Return the (X, Y) coordinate for the center point of the cell that contains the specified text.  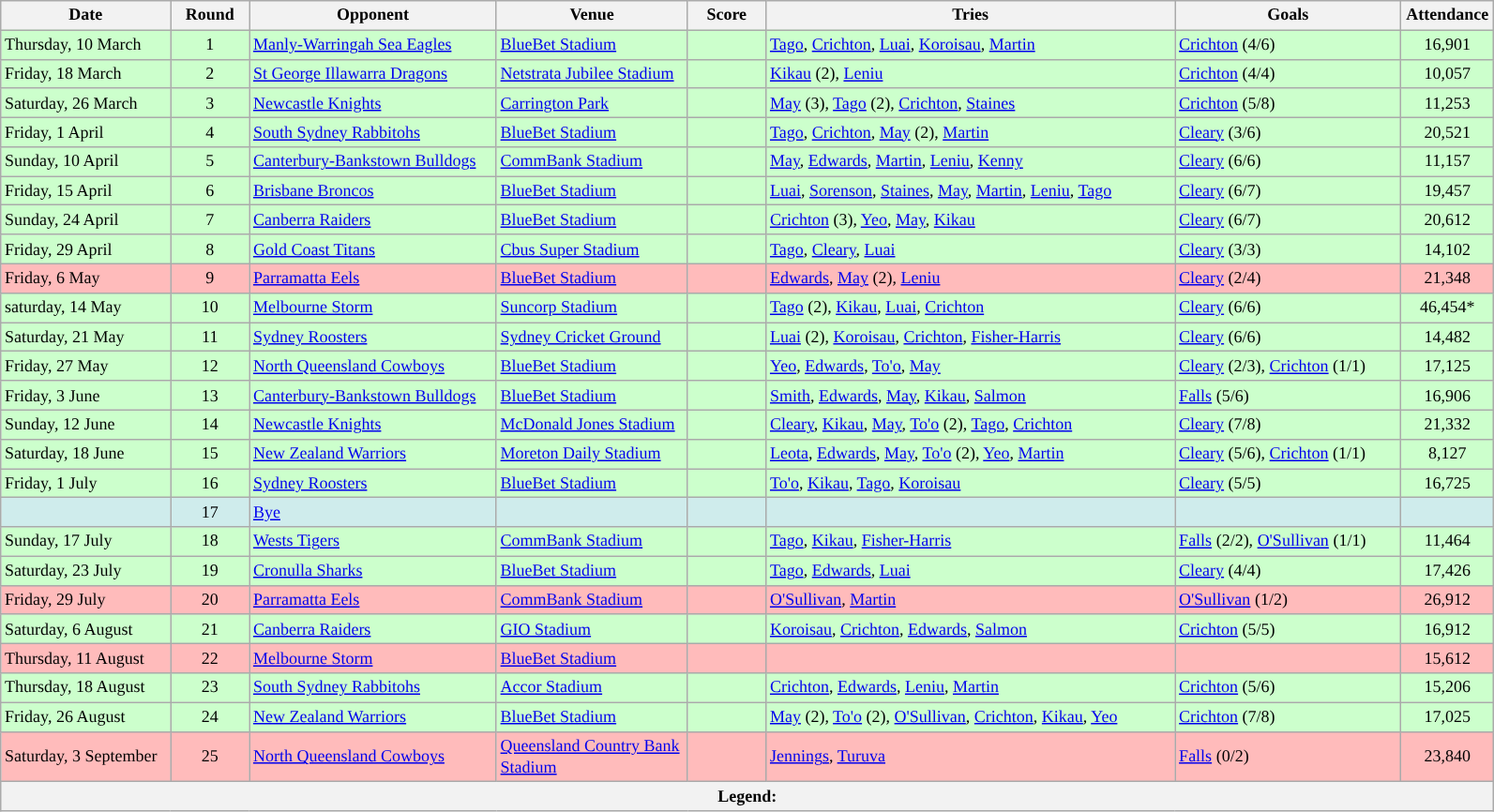
16,725 (1448, 484)
17,025 (1448, 716)
Cleary (2/3), Crichton (1/1) (1289, 366)
Cronulla Sharks (373, 570)
Saturday, 18 June (86, 454)
Falls (0/2) (1289, 757)
Thursday, 10 March (86, 45)
1 (210, 45)
Leota, Edwards, May, To'o (2), Yeo, Martin (971, 454)
19 (210, 570)
Tries (971, 15)
Crichton (5/5) (1289, 628)
Koroisau, Crichton, Edwards, Salmon (971, 628)
Friday, 6 May (86, 278)
11,157 (1448, 161)
18 (210, 542)
Sunday, 12 June (86, 424)
Crichton (5/8) (1289, 103)
May, Edwards, Martin, Leniu, Kenny (971, 161)
Manly-Warringah Sea Eagles (373, 45)
16,901 (1448, 45)
9 (210, 278)
Queensland Country Bank Stadium (592, 757)
Friday, 29 July (86, 600)
Suncorp Stadium (592, 308)
25 (210, 757)
26,912 (1448, 600)
20,521 (1448, 131)
Saturday, 3 September (86, 757)
15 (210, 454)
Crichton (3), Yeo, May, Kikau (971, 219)
Cleary (2/4) (1289, 278)
Friday, 18 March (86, 73)
10 (210, 308)
May (3), Tago (2), Crichton, Staines (971, 103)
Cleary, Kikau, May, To'o (2), Tago, Crichton (971, 424)
Friday, 3 June (86, 396)
Cleary (3/3) (1289, 249)
May (2), To'o (2), O'Sullivan, Crichton, Kikau, Yeo (971, 716)
Sunday, 24 April (86, 219)
8,127 (1448, 454)
Moreton Daily Stadium (592, 454)
Friday, 1 July (86, 484)
Accor Stadium (592, 688)
O'Sullivan (1/2) (1289, 600)
20,612 (1448, 219)
3 (210, 103)
5 (210, 161)
Crichton (7/8) (1289, 716)
Falls (5/6) (1289, 396)
Date (86, 15)
4 (210, 131)
Jennings, Turuva (971, 757)
Sydney Cricket Ground (592, 338)
21 (210, 628)
16,906 (1448, 396)
2 (210, 73)
Goals (1289, 15)
Cleary (3/6) (1289, 131)
Saturday, 26 March (86, 103)
Attendance (1448, 15)
15,612 (1448, 658)
Cleary (7/8) (1289, 424)
Cleary (4/4) (1289, 570)
21,348 (1448, 278)
Opponent (373, 15)
Thursday, 11 August (86, 658)
20 (210, 600)
15,206 (1448, 688)
17,125 (1448, 366)
46,454* (1448, 308)
Crichton, Edwards, Leniu, Martin (971, 688)
Thursday, 18 August (86, 688)
Edwards, May (2), Leniu (971, 278)
Crichton (4/4) (1289, 73)
Friday, 1 April (86, 131)
Saturday, 6 August (86, 628)
Round (210, 15)
Saturday, 23 July (86, 570)
Crichton (5/6) (1289, 688)
Crichton (4/6) (1289, 45)
17 (210, 512)
St George Illawarra Dragons (373, 73)
Friday, 15 April (86, 191)
Bye (373, 512)
Falls (2/2), O'Sullivan (1/1) (1289, 542)
Legend: (747, 797)
23 (210, 688)
Sunday, 10 April (86, 161)
Luai, Sorenson, Staines, May, Martin, Leniu, Tago (971, 191)
Friday, 27 May (86, 366)
14 (210, 424)
Netstrata Jubilee Stadium (592, 73)
Cleary (5/6), Crichton (1/1) (1289, 454)
Tago, Edwards, Luai (971, 570)
Tago, Crichton, May (2), Martin (971, 131)
Carrington Park (592, 103)
Yeo, Edwards, To'o, May (971, 366)
To'o, Kikau, Tago, Koroisau (971, 484)
11,253 (1448, 103)
16,912 (1448, 628)
19,457 (1448, 191)
11,464 (1448, 542)
Friday, 26 August (86, 716)
Score (727, 15)
14,102 (1448, 249)
saturday, 14 May (86, 308)
13 (210, 396)
Saturday, 21 May (86, 338)
Venue (592, 15)
Tago, Kikau, Fisher-Harris (971, 542)
Wests Tigers (373, 542)
22 (210, 658)
Sunday, 17 July (86, 542)
14,482 (1448, 338)
Cleary (5/5) (1289, 484)
10,057 (1448, 73)
GIO Stadium (592, 628)
Tago, Crichton, Luai, Koroisau, Martin (971, 45)
Tago (2), Kikau, Luai, Crichton (971, 308)
Tago, Cleary, Luai (971, 249)
Friday, 29 April (86, 249)
17,426 (1448, 570)
16 (210, 484)
Kikau (2), Leniu (971, 73)
Smith, Edwards, May, Kikau, Salmon (971, 396)
23,840 (1448, 757)
12 (210, 366)
8 (210, 249)
McDonald Jones Stadium (592, 424)
Brisbane Broncos (373, 191)
6 (210, 191)
11 (210, 338)
21,332 (1448, 424)
7 (210, 219)
Gold Coast Titans (373, 249)
24 (210, 716)
O'Sullivan, Martin (971, 600)
Luai (2), Koroisau, Crichton, Fisher-Harris (971, 338)
Cbus Super Stadium (592, 249)
